Determine the [x, y] coordinate at the center of the cell enclosing the given text.  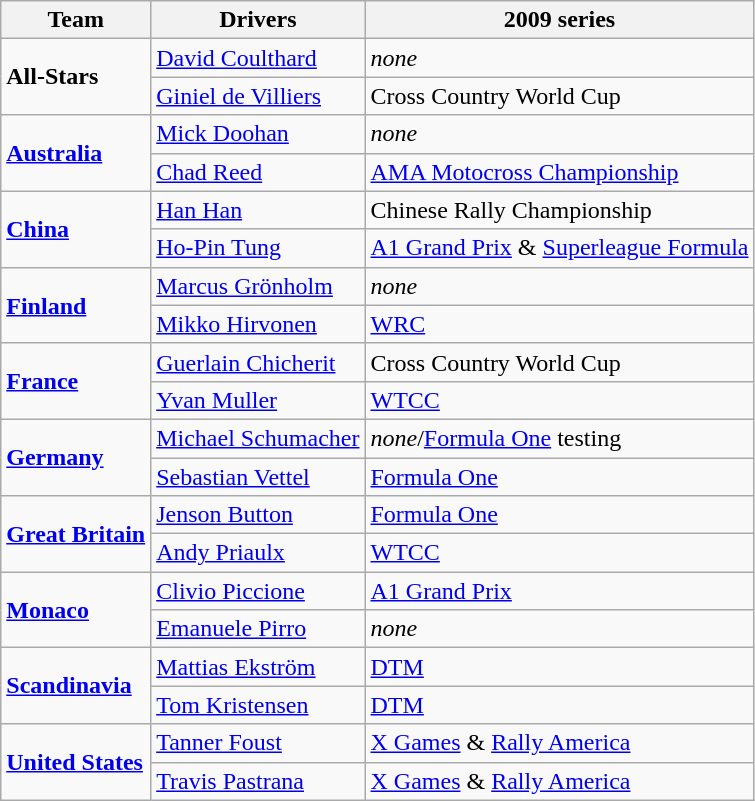
Andy Priaulx [258, 553]
Mattias Ekström [258, 667]
A1 Grand Prix [560, 591]
Germany [76, 457]
WRC [560, 324]
Travis Pastrana [258, 781]
2009 series [560, 20]
Sebastian Vettel [258, 477]
David Coulthard [258, 58]
A1 Grand Prix & Superleague Formula [560, 248]
Monaco [76, 610]
Han Han [258, 210]
Clivio Piccione [258, 591]
Chad Reed [258, 172]
Tanner Foust [258, 743]
Marcus Grönholm [258, 286]
Ho-Pin Tung [258, 248]
Emanuele Pirro [258, 629]
Tom Kristensen [258, 705]
All-Stars [76, 77]
Yvan Muller [258, 400]
Team [76, 20]
Great Britain [76, 534]
Jenson Button [258, 515]
none/Formula One testing [560, 438]
Australia [76, 153]
Drivers [258, 20]
China [76, 229]
Mick Doohan [258, 134]
Mikko Hirvonen [258, 324]
Chinese Rally Championship [560, 210]
Scandinavia [76, 686]
France [76, 381]
Guerlain Chicherit [258, 362]
Giniel de Villiers [258, 96]
Michael Schumacher [258, 438]
AMA Motocross Championship [560, 172]
Finland [76, 305]
United States [76, 762]
